Scan for the cell matching the given text and deliver its (X, Y) coordinate at center. 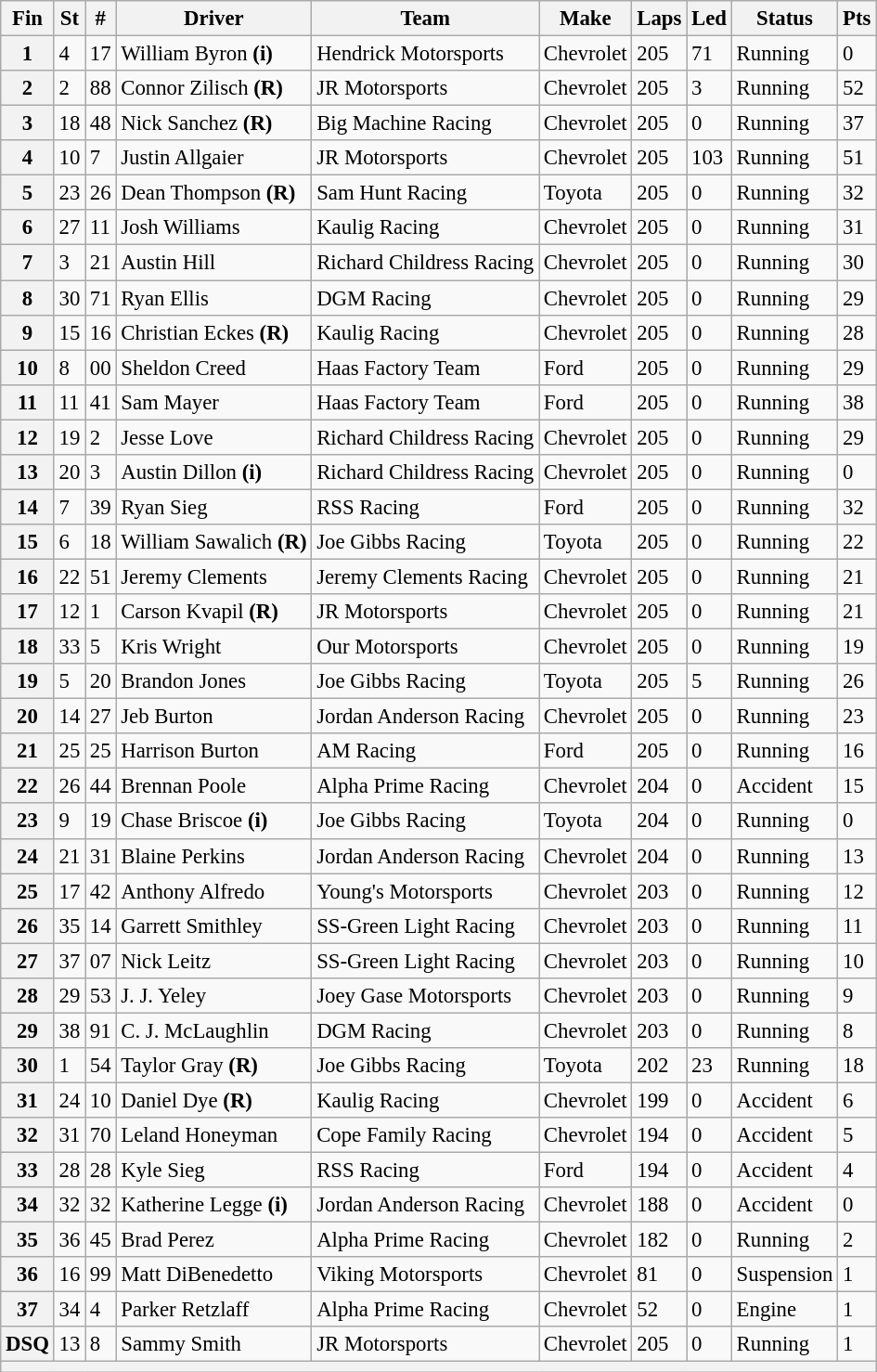
07 (100, 961)
81 (659, 1275)
AM Racing (425, 751)
Kris Wright (213, 647)
188 (659, 1205)
Garrett Smithley (213, 925)
Ryan Sieg (213, 507)
44 (100, 786)
Parker Retzlaff (213, 1310)
54 (100, 1066)
Ryan Ellis (213, 298)
00 (100, 368)
Daniel Dye (R) (213, 1100)
Dean Thompson (R) (213, 193)
Austin Hill (213, 263)
# (100, 19)
103 (709, 158)
Blaine Perkins (213, 856)
Pts (858, 19)
Sheldon Creed (213, 368)
Matt DiBenedetto (213, 1275)
Jeremy Clements (213, 576)
53 (100, 996)
DSQ (28, 1345)
Harrison Burton (213, 751)
J. J. Yeley (213, 996)
39 (100, 507)
Brad Perez (213, 1240)
Laps (659, 19)
Sam Hunt Racing (425, 193)
Make (586, 19)
199 (659, 1100)
45 (100, 1240)
Sammy Smith (213, 1345)
Sam Mayer (213, 402)
Chase Briscoe (i) (213, 822)
Katherine Legge (i) (213, 1205)
41 (100, 402)
Justin Allgaier (213, 158)
Young's Motorsports (425, 891)
202 (659, 1066)
Joey Gase Motorsports (425, 996)
Driver (213, 19)
48 (100, 123)
William Sawalich (R) (213, 542)
Taylor Gray (R) (213, 1066)
Cope Family Racing (425, 1135)
Team (425, 19)
Jesse Love (213, 437)
Brennan Poole (213, 786)
Viking Motorsports (425, 1275)
Nick Leitz (213, 961)
Nick Sanchez (R) (213, 123)
Fin (28, 19)
Carson Kvapil (R) (213, 612)
Big Machine Racing (425, 123)
St (69, 19)
99 (100, 1275)
Connor Zilisch (R) (213, 88)
Hendrick Motorsports (425, 54)
C. J. McLaughlin (213, 1030)
Josh Williams (213, 227)
Leland Honeyman (213, 1135)
Jeremy Clements Racing (425, 576)
Led (709, 19)
William Byron (i) (213, 54)
Engine (784, 1310)
Brandon Jones (213, 681)
Suspension (784, 1275)
Our Motorsports (425, 647)
Kyle Sieg (213, 1171)
182 (659, 1240)
88 (100, 88)
91 (100, 1030)
42 (100, 891)
Jeb Burton (213, 717)
Status (784, 19)
70 (100, 1135)
Austin Dillon (i) (213, 472)
Christian Eckes (R) (213, 332)
Anthony Alfredo (213, 891)
